Capture the cell that displays the provided text and extract its [X, Y] central coordinate. 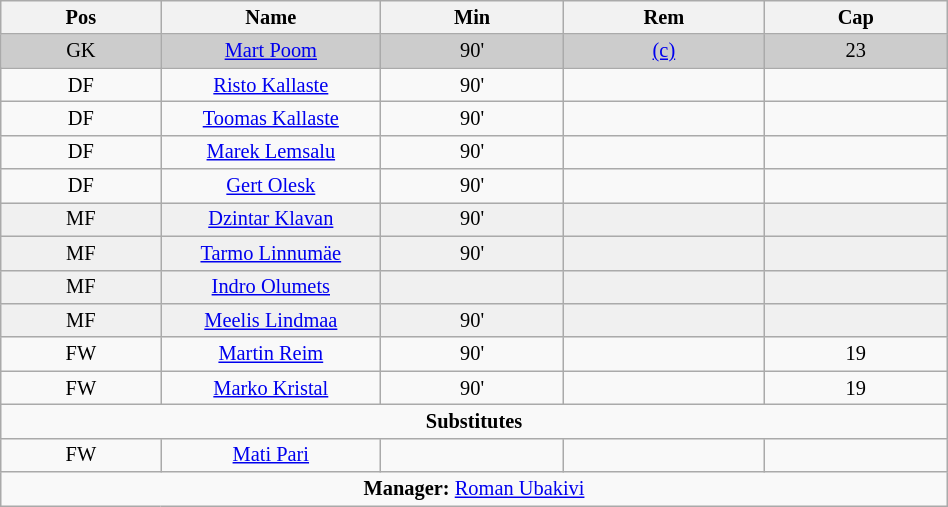
Name [271, 17]
Martin Reim [271, 354]
Manager: Roman Ubakivi [474, 489]
Marek Lemsalu [271, 152]
Pos [81, 17]
Meelis Lindmaa [271, 320]
Toomas Kallaste [271, 118]
Min [472, 17]
Substitutes [474, 421]
Dzintar Klavan [271, 219]
Tarmo Linnumäe [271, 253]
Marko Kristal [271, 388]
(c) [664, 51]
Indro Olumets [271, 287]
Gert Olesk [271, 186]
Rem [664, 17]
Mart Poom [271, 51]
Risto Kallaste [271, 85]
Mati Pari [271, 455]
GK [81, 51]
Cap [856, 17]
23 [856, 51]
